Extract the [X, Y] coordinate from the center of the cell holding the provided text.  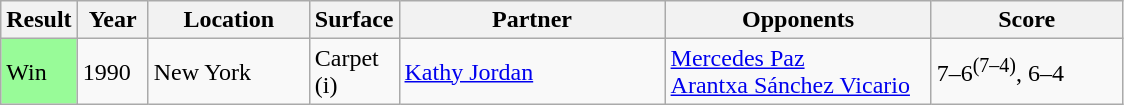
Result [39, 20]
Location [228, 20]
Win [39, 72]
Surface [354, 20]
New York [228, 72]
Score [1026, 20]
1990 [112, 72]
Year [112, 20]
Mercedes Paz Arantxa Sánchez Vicario [798, 72]
Opponents [798, 20]
Carpet (i) [354, 72]
7–6(7–4), 6–4 [1026, 72]
Kathy Jordan [532, 72]
Partner [532, 20]
